Extract the [X, Y] coordinate from the center of the cell holding the provided text.  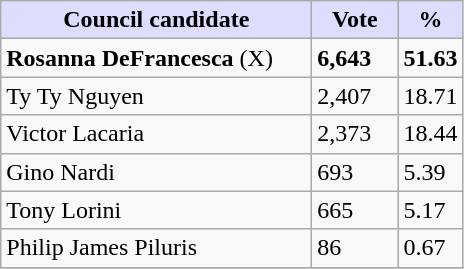
51.63 [430, 58]
665 [355, 210]
2,407 [355, 96]
Tony Lorini [156, 210]
18.44 [430, 134]
6,643 [355, 58]
0.67 [430, 248]
5.17 [430, 210]
Rosanna DeFrancesca (X) [156, 58]
Victor Lacaria [156, 134]
% [430, 20]
2,373 [355, 134]
Vote [355, 20]
693 [355, 172]
Council candidate [156, 20]
Gino Nardi [156, 172]
18.71 [430, 96]
5.39 [430, 172]
Philip James Piluris [156, 248]
86 [355, 248]
Ty Ty Nguyen [156, 96]
